Identify which cell holds the provided text, then report its (X, Y) central coordinate. 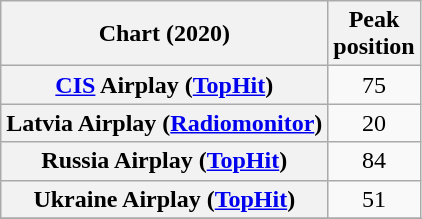
84 (374, 161)
20 (374, 123)
CIS Airplay (TopHit) (164, 85)
Russia Airplay (TopHit) (164, 161)
Ukraine Airplay (TopHit) (164, 199)
Latvia Airplay (Radiomonitor) (164, 123)
51 (374, 199)
Chart (2020) (164, 34)
75 (374, 85)
Peakposition (374, 34)
